Determine the [X, Y] coordinate at the center of the cell enclosing the given text.  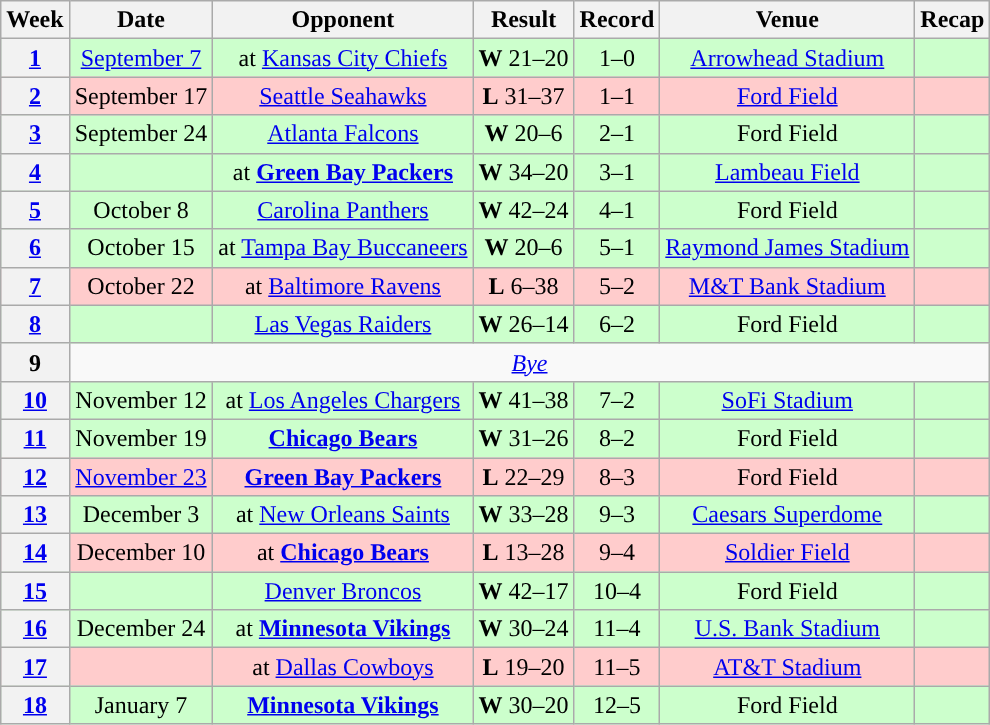
L 13–28 [524, 553]
9–4 [617, 553]
Seattle Seahawks [343, 96]
W 41–38 [524, 400]
11–5 [617, 667]
AT&T Stadium [788, 667]
Arrowhead Stadium [788, 58]
at Los Angeles Chargers [343, 400]
September 24 [141, 134]
W 30–24 [524, 629]
September 17 [141, 96]
L 6–38 [524, 286]
1–0 [617, 58]
Minnesota Vikings [343, 705]
at Tampa Bay Buccaneers [343, 248]
U.S. Bank Stadium [788, 629]
W 21–20 [524, 58]
16 [35, 629]
at Green Bay Packers [343, 172]
December 3 [141, 515]
Recap [952, 20]
at Dallas Cowboys [343, 667]
7–2 [617, 400]
5–1 [617, 248]
8 [35, 324]
Record [617, 20]
October 22 [141, 286]
Caesars Superdome [788, 515]
at Baltimore Ravens [343, 286]
December 24 [141, 629]
1–1 [617, 96]
Chicago Bears [343, 438]
Bye [530, 362]
15 [35, 591]
6–2 [617, 324]
9–3 [617, 515]
W 31–26 [524, 438]
Lambeau Field [788, 172]
Green Bay Packers [343, 477]
14 [35, 553]
September 7 [141, 58]
7 [35, 286]
Raymond James Stadium [788, 248]
4 [35, 172]
December 10 [141, 553]
November 19 [141, 438]
Opponent [343, 20]
Soldier Field [788, 553]
12 [35, 477]
November 23 [141, 477]
13 [35, 515]
at Chicago Bears [343, 553]
November 12 [141, 400]
10–4 [617, 591]
Carolina Panthers [343, 210]
1 [35, 58]
W 30–20 [524, 705]
January 7 [141, 705]
Week [35, 20]
October 8 [141, 210]
October 15 [141, 248]
Atlanta Falcons [343, 134]
SoFi Stadium [788, 400]
Venue [788, 20]
18 [35, 705]
6 [35, 248]
W 42–24 [524, 210]
11–4 [617, 629]
W 26–14 [524, 324]
L 22–29 [524, 477]
Las Vegas Raiders [343, 324]
L 19–20 [524, 667]
3 [35, 134]
8–3 [617, 477]
Denver Broncos [343, 591]
W 34–20 [524, 172]
4–1 [617, 210]
3–1 [617, 172]
at New Orleans Saints [343, 515]
Result [524, 20]
11 [35, 438]
8–2 [617, 438]
12–5 [617, 705]
5–2 [617, 286]
at Minnesota Vikings [343, 629]
17 [35, 667]
L 31–37 [524, 96]
Date [141, 20]
W 42–17 [524, 591]
2 [35, 96]
M&T Bank Stadium [788, 286]
at Kansas City Chiefs [343, 58]
5 [35, 210]
2–1 [617, 134]
10 [35, 400]
W 33–28 [524, 515]
9 [35, 362]
